Detect which cell encompasses the target text, then output its (X, Y) center coordinate. 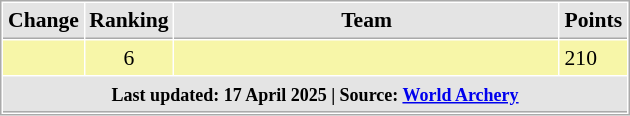
Ranking (129, 21)
Last updated: 17 April 2025 | Source: World Archery (316, 94)
Team (367, 21)
6 (129, 57)
210 (594, 57)
Points (594, 21)
Change (44, 21)
